Pinpoint the cell where the given text exists, returning its (x, y) midpoint coordinate. 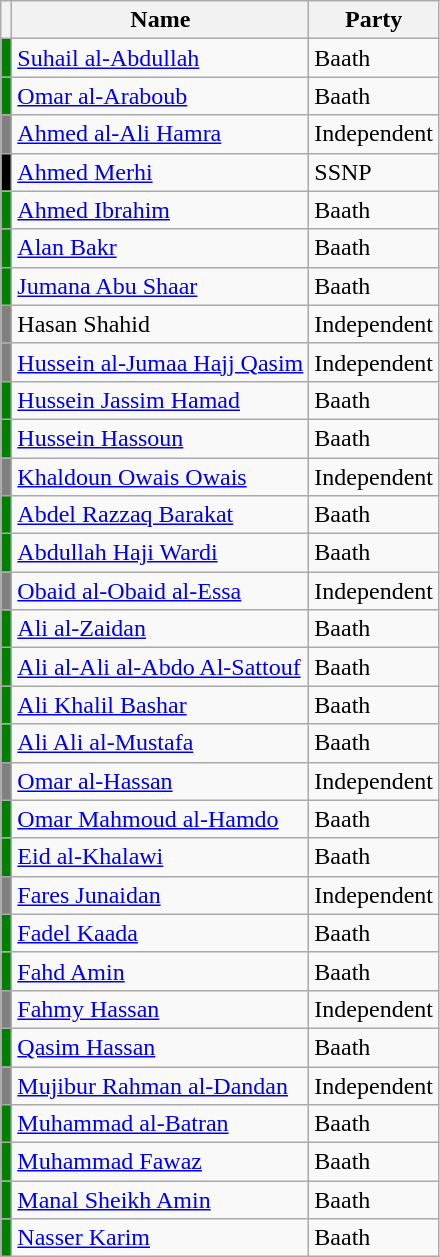
Qasim Hassan (160, 1047)
Fadel Kaada (160, 933)
Khaldoun Owais Owais (160, 477)
Ahmed Merhi (160, 172)
Ali al-Ali al-Abdo Al-Sattouf (160, 667)
Hussein Hassoun (160, 438)
Ahmed Ibrahim (160, 210)
Muhammad Fawaz (160, 1162)
Hussein Jassim Hamad (160, 400)
Abdel Razzaq Barakat (160, 515)
Fahmy Hassan (160, 1009)
Jumana Abu Shaar (160, 286)
Obaid al-Obaid al-Essa (160, 591)
Omar Mahmoud al-Hamdo (160, 819)
Eid al-Khalawi (160, 857)
Ahmed al-Ali Hamra (160, 134)
Omar al-Hassan (160, 781)
Fahd Amin (160, 971)
Ali al-Zaidan (160, 629)
Muhammad al-Batran (160, 1124)
Manal Sheikh Amin (160, 1200)
Omar al-Araboub (160, 96)
Fares Junaidan (160, 895)
Suhail al-Abdullah (160, 58)
Hasan Shahid (160, 324)
Alan Bakr (160, 248)
Name (160, 20)
Mujibur Rahman al-Dandan (160, 1085)
Nasser Karim (160, 1238)
Ali Khalil Bashar (160, 705)
Hussein al-Jumaa Hajj Qasim (160, 362)
Abdullah Haji Wardi (160, 553)
Party (374, 20)
Ali Ali al-Mustafa (160, 743)
SSNP (374, 172)
